For the text-containing cell, return its midpoint in [x, y] coordinate format. 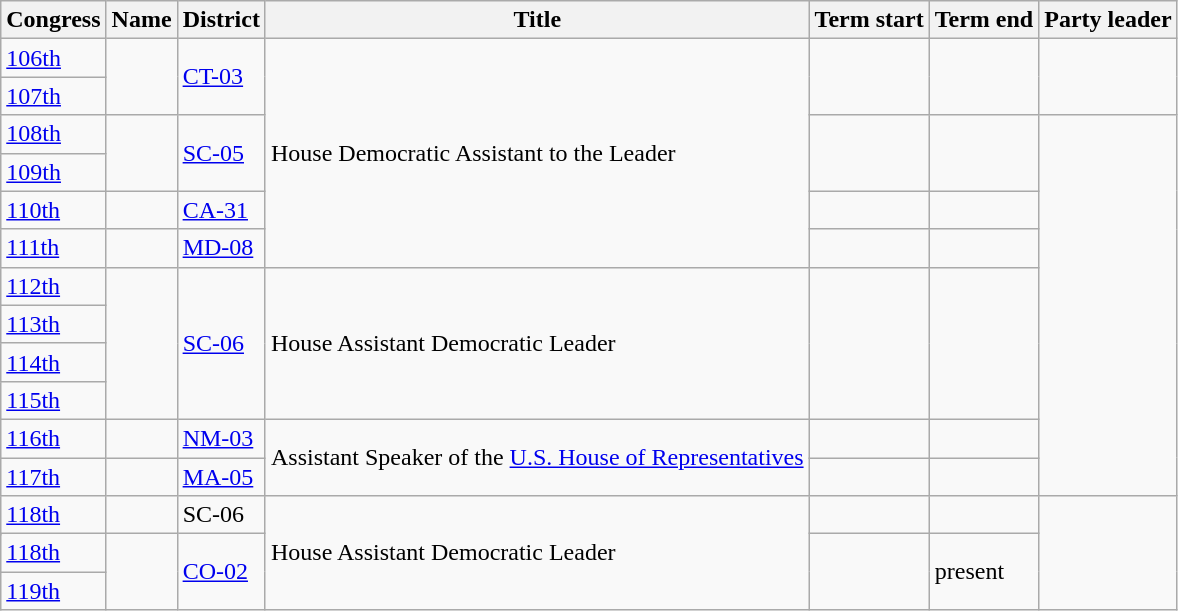
NM-03 [221, 438]
108th [54, 134]
Party leader [1108, 20]
MA-05 [221, 477]
CA-31 [221, 210]
CT-03 [221, 77]
Term start [869, 20]
Congress [54, 20]
107th [54, 96]
109th [54, 172]
MD-08 [221, 248]
Assistant Speaker of the U.S. House of Representatives [537, 457]
115th [54, 400]
CO-02 [221, 572]
106th [54, 58]
Term end [984, 20]
District [221, 20]
Name [142, 20]
114th [54, 362]
112th [54, 286]
110th [54, 210]
Title [537, 20]
116th [54, 438]
111th [54, 248]
119th [54, 591]
present [984, 572]
113th [54, 324]
House Democratic Assistant to the Leader [537, 153]
SC-05 [221, 153]
117th [54, 477]
